Scan for the cell matching the given text and deliver its (X, Y) coordinate at center. 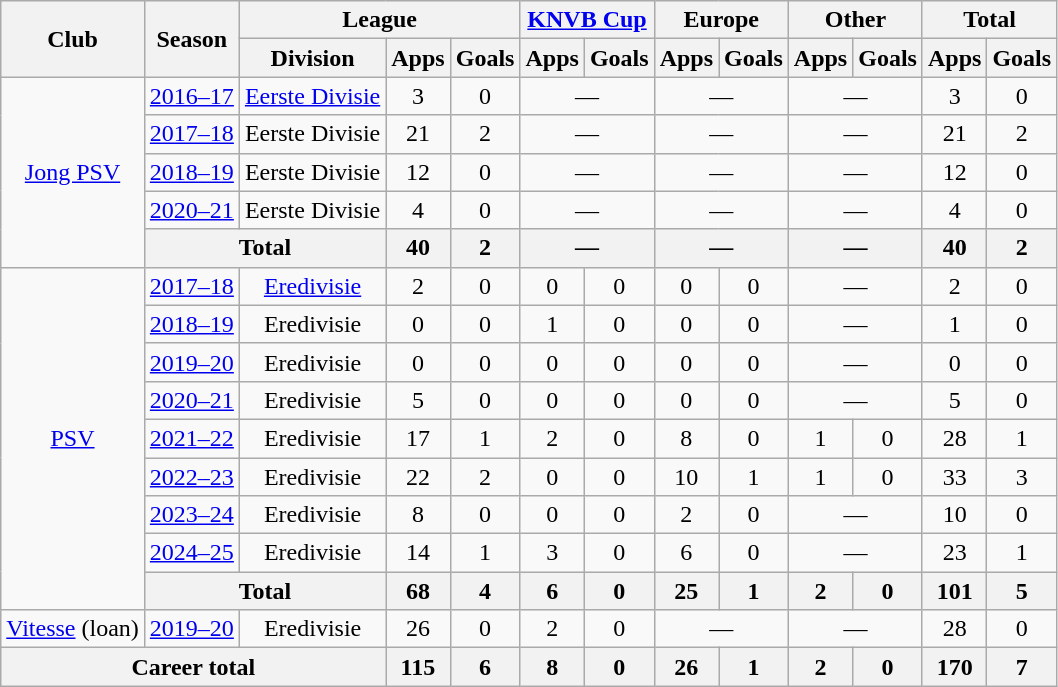
KNVB Cup (587, 20)
Other (855, 20)
Jong PSV (73, 172)
7 (1022, 667)
2024–25 (192, 553)
Europe (721, 20)
17 (418, 438)
PSV (73, 438)
14 (418, 553)
22 (418, 477)
2016–17 (192, 96)
League (380, 20)
101 (954, 591)
2023–24 (192, 515)
25 (686, 591)
68 (418, 591)
33 (954, 477)
2021–22 (192, 438)
2022–23 (192, 477)
115 (418, 667)
Vitesse (loan) (73, 629)
Career total (194, 667)
170 (954, 667)
Division (312, 58)
Season (192, 39)
Club (73, 39)
23 (954, 553)
